Determine the [x, y] coordinate at the center of the cell enclosing the given text.  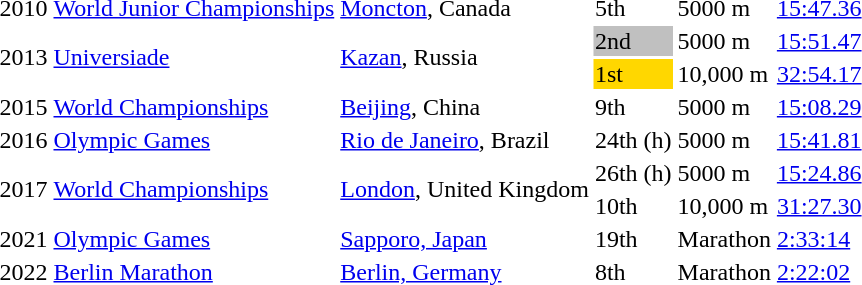
London, United Kingdom [465, 190]
Beijing, China [465, 107]
1st [633, 74]
26th (h) [633, 173]
2nd [633, 41]
19th [633, 239]
Universiade [194, 58]
9th [633, 107]
Sapporo, Japan [465, 239]
10th [633, 206]
Kazan, Russia [465, 58]
Marathon [724, 239]
Rio de Janeiro, Brazil [465, 140]
24th (h) [633, 140]
